Detect which cell encompasses the target text, then output its (x, y) center coordinate. 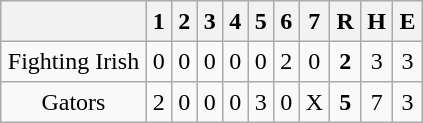
Fighting Irish (74, 61)
H (377, 21)
E (408, 21)
R (346, 21)
X (314, 102)
6 (286, 21)
1 (159, 21)
Gators (74, 102)
4 (235, 21)
